Return [x, y] of the center of cell containing provided text 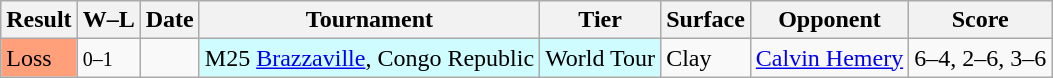
Date [170, 20]
Loss [39, 58]
Clay [706, 58]
M25 Brazzaville, Congo Republic [369, 58]
Opponent [829, 20]
Calvin Hemery [829, 58]
0–1 [108, 58]
Tier [600, 20]
W–L [108, 20]
World Tour [600, 58]
Result [39, 20]
Tournament [369, 20]
Surface [706, 20]
Score [980, 20]
6–4, 2–6, 3–6 [980, 58]
